Search for the cell housing the specified text and yield its (x, y) center coordinate. 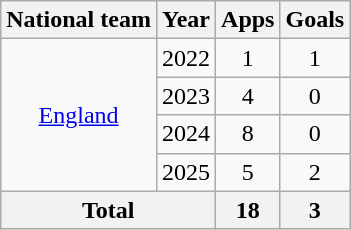
Apps (248, 20)
3 (315, 210)
2024 (186, 134)
2 (315, 172)
National team (79, 20)
4 (248, 96)
Goals (315, 20)
Total (108, 210)
2023 (186, 96)
2022 (186, 58)
England (79, 115)
Year (186, 20)
18 (248, 210)
2025 (186, 172)
5 (248, 172)
8 (248, 134)
